From the cell containing the given text, extract its center point as (X, Y) coordinate. 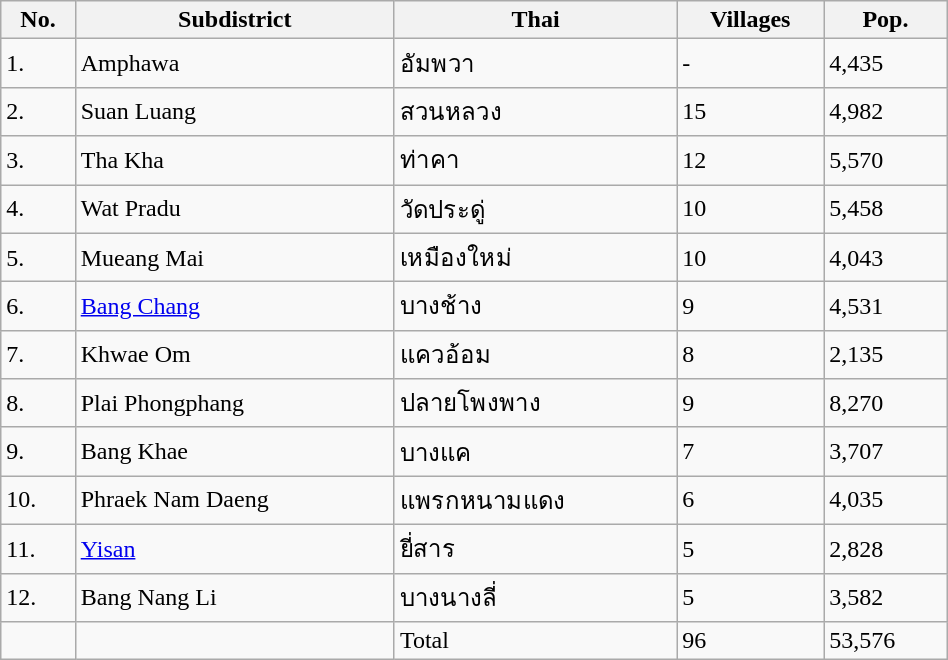
9. (38, 452)
Tha Kha (234, 160)
2. (38, 112)
Suan Luang (234, 112)
Mueang Mai (234, 258)
ปลายโพงพาง (535, 404)
2,135 (886, 354)
53,576 (886, 641)
3,582 (886, 598)
No. (38, 20)
Pop. (886, 20)
บางช้าง (535, 306)
4,982 (886, 112)
4,035 (886, 500)
Thai (535, 20)
6 (750, 500)
8 (750, 354)
96 (750, 641)
4,435 (886, 64)
4. (38, 208)
Amphawa (234, 64)
แควอ้อม (535, 354)
Bang Nang Li (234, 598)
7. (38, 354)
บางแค (535, 452)
8,270 (886, 404)
Phraek Nam Daeng (234, 500)
Bang Chang (234, 306)
11. (38, 548)
Khwae Om (234, 354)
8. (38, 404)
Villages (750, 20)
1. (38, 64)
ท่าคา (535, 160)
15 (750, 112)
เหมืองใหม่ (535, 258)
แพรกหนามแดง (535, 500)
7 (750, 452)
6. (38, 306)
Plai Phongphang (234, 404)
5,458 (886, 208)
5,570 (886, 160)
Bang Khae (234, 452)
12. (38, 598)
วัดประดู่ (535, 208)
3. (38, 160)
สวนหลวง (535, 112)
10. (38, 500)
5. (38, 258)
12 (750, 160)
- (750, 64)
Yisan (234, 548)
4,531 (886, 306)
2,828 (886, 548)
บางนางลี่ (535, 598)
4,043 (886, 258)
Subdistrict (234, 20)
Total (535, 641)
3,707 (886, 452)
ยี่สาร (535, 548)
อัมพวา (535, 64)
Wat Pradu (234, 208)
